Find where the given text appears and provide that cell's center as [X, Y] coordinate. 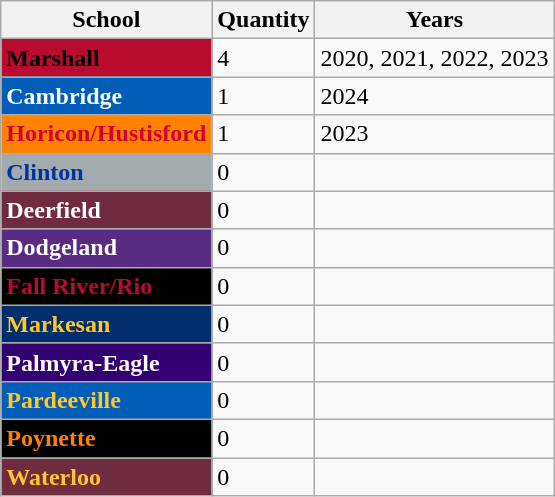
Poynette [106, 438]
Pardeeville [106, 400]
Dodgeland [106, 248]
Palmyra-Eagle [106, 362]
Quantity [264, 20]
Cambridge [106, 96]
School [106, 20]
Years [434, 20]
Clinton [106, 172]
Waterloo [106, 477]
Deerfield [106, 210]
4 [264, 58]
Marshall [106, 58]
Horicon/Hustisford [106, 134]
Markesan [106, 324]
2024 [434, 96]
2020, 2021, 2022, 2023 [434, 58]
2023 [434, 134]
Fall River/Rio [106, 286]
